Output the [x, y] coordinate of the center of the cell containing the given text.  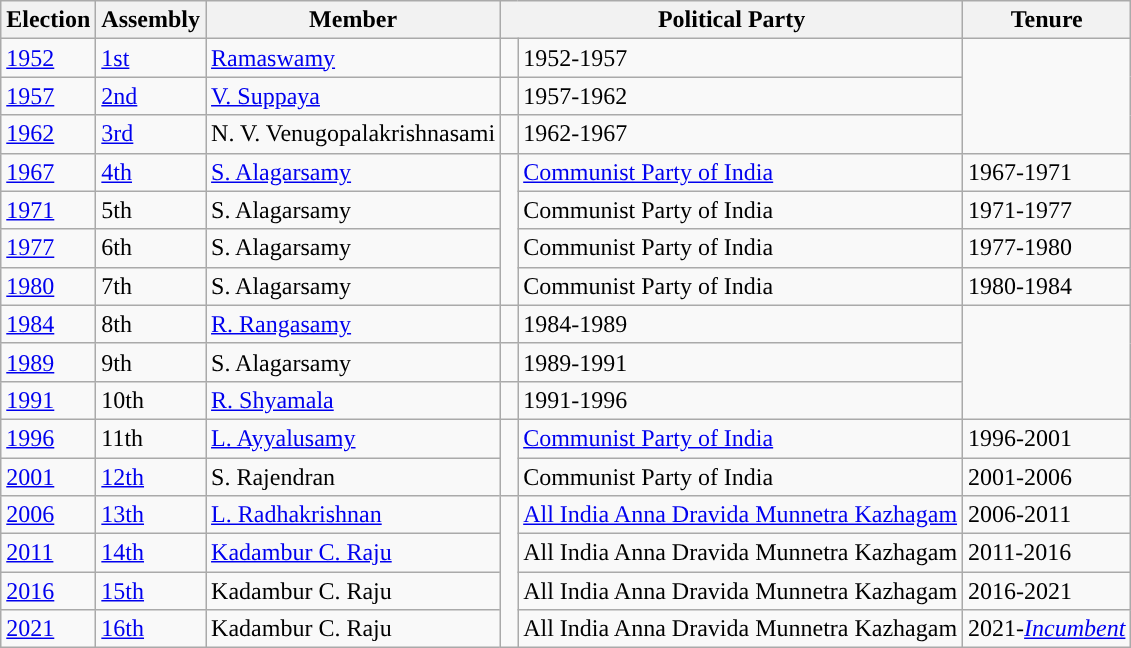
6th [151, 248]
Tenure [1047, 20]
5th [151, 210]
1989-1991 [740, 362]
1957-1962 [740, 96]
7th [151, 286]
1991-1996 [740, 400]
Assembly [151, 20]
2021-Incumbent [1047, 629]
8th [151, 324]
1984-1989 [740, 324]
2nd [151, 96]
1991 [48, 400]
1962-1967 [740, 134]
15th [151, 591]
14th [151, 553]
2021 [48, 629]
R. Rangasamy [354, 324]
S. Rajendran [354, 477]
1989 [48, 362]
1957 [48, 96]
10th [151, 400]
L. Ayyalusamy [354, 438]
11th [151, 438]
Member [354, 20]
1996-2001 [1047, 438]
12th [151, 477]
1980-1984 [1047, 286]
4th [151, 172]
1977 [48, 248]
2011-2016 [1047, 553]
1971-1977 [1047, 210]
R. Shyamala [354, 400]
1984 [48, 324]
1977-1980 [1047, 248]
1952-1957 [740, 58]
2011 [48, 553]
N. V. Venugopalakrishnasami [354, 134]
3rd [151, 134]
1952 [48, 58]
Ramaswamy [354, 58]
2016 [48, 591]
1971 [48, 210]
2001-2006 [1047, 477]
V. Suppaya [354, 96]
2006-2011 [1047, 515]
2016-2021 [1047, 591]
1996 [48, 438]
2001 [48, 477]
1st [151, 58]
16th [151, 629]
L. Radhakrishnan [354, 515]
13th [151, 515]
1980 [48, 286]
1967-1971 [1047, 172]
Political Party [732, 20]
1967 [48, 172]
2006 [48, 515]
9th [151, 362]
1962 [48, 134]
Election [48, 20]
